Return [x, y] of the center of cell containing provided text 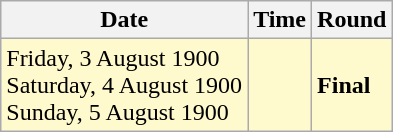
Final [352, 85]
Round [352, 20]
Time [280, 20]
Friday, 3 August 1900Saturday, 4 August 1900Sunday, 5 August 1900 [124, 85]
Date [124, 20]
